Pinpoint the cell where the given text exists, returning its (X, Y) midpoint coordinate. 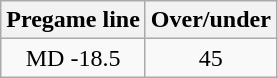
Pregame line (74, 20)
MD -18.5 (74, 58)
Over/under (210, 20)
45 (210, 58)
